Scan for the cell matching the given text and deliver its [X, Y] coordinate at center. 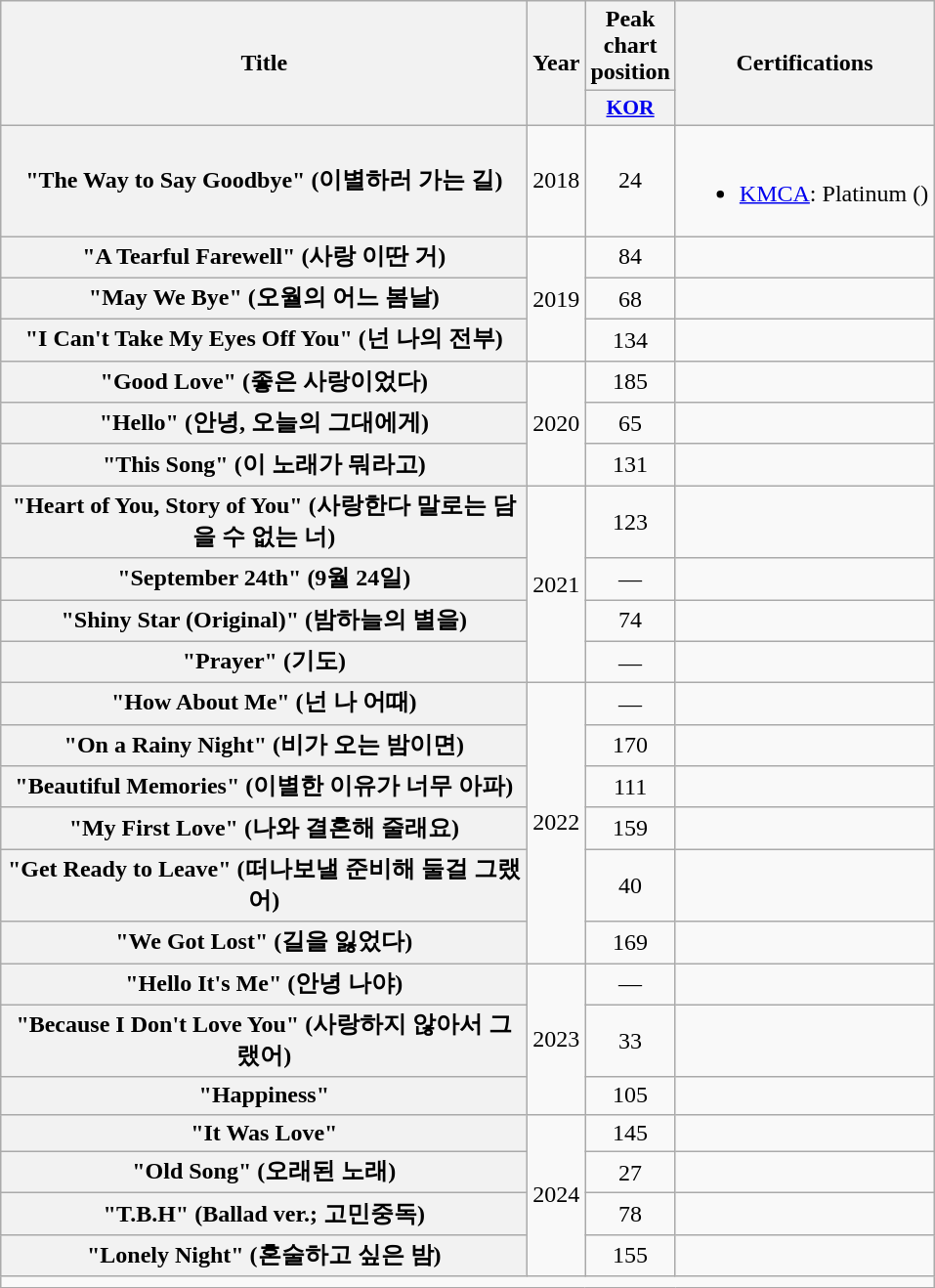
27 [630, 1173]
2022 [557, 823]
170 [630, 745]
"We Got Lost" (길을 잃었다) [264, 942]
2018 [557, 180]
185 [630, 381]
"The Way to Say Goodbye" (이별하러 가는 길) [264, 180]
134 [630, 340]
131 [630, 465]
"Shiny Star (Original)" (밤하늘의 별을) [264, 622]
Certifications [804, 64]
33 [630, 1041]
"On a Rainy Night" (비가 오는 밤이면) [264, 745]
"This Song" (이 노래가 뭐라고) [264, 465]
111 [630, 788]
"September 24th" (9월 24일) [264, 579]
"Heart of You, Story of You" (사랑한다 말로는 담을 수 없는 너) [264, 522]
145 [630, 1133]
Title [264, 64]
"Old Song" (오래된 노래) [264, 1173]
169 [630, 942]
"Hello It's Me" (안녕 나야) [264, 985]
"I Can't Take My Eyes Off You" (넌 나의 전부) [264, 340]
"Lonely Night" (혼술하고 싶은 밤) [264, 1255]
105 [630, 1095]
78 [630, 1214]
2023 [557, 1040]
"Happiness" [264, 1095]
"Because I Don't Love You" (사랑하지 않아서 그랬어) [264, 1041]
84 [630, 258]
"My First Love" (나와 결혼해 줄래요) [264, 829]
2024 [557, 1195]
123 [630, 522]
"A Tearful Farewell" (사랑 이딴 거) [264, 258]
68 [630, 299]
2020 [557, 423]
"Beautiful Memories" (이별한 이유가 너무 아파) [264, 788]
Peak chart position [630, 46]
"Get Ready to Leave" (떠나보낼 준비해 둘걸 그랬어) [264, 885]
"How About Me" (넌 나 어때) [264, 704]
KMCA: Platinum () [804, 180]
"Good Love" (좋은 사랑이었다) [264, 381]
74 [630, 622]
40 [630, 885]
"May We Bye" (오월의 어느 봄날) [264, 299]
2019 [557, 299]
Year [557, 64]
159 [630, 829]
155 [630, 1255]
65 [630, 424]
"Hello" (안녕, 오늘의 그대에게) [264, 424]
2021 [557, 584]
24 [630, 180]
"It Was Love" [264, 1133]
"T.B.H" (Ballad ver.; 고민중독) [264, 1214]
KOR [630, 108]
"Prayer" (기도) [264, 663]
